Capture the cell that displays the provided text and extract its (x, y) central coordinate. 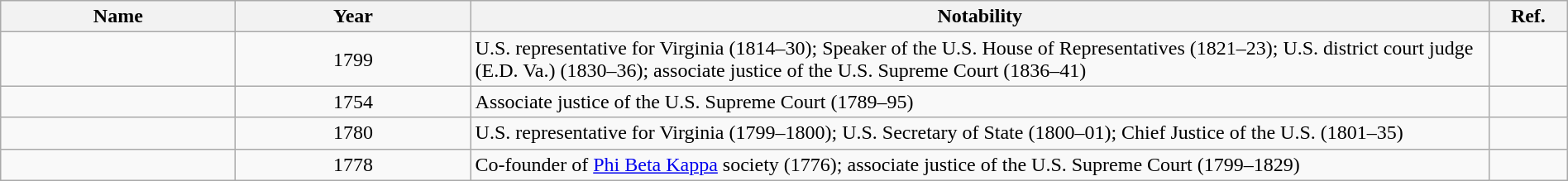
1780 (353, 133)
1754 (353, 102)
Ref. (1528, 17)
Name (118, 17)
Notability (979, 17)
1778 (353, 164)
Associate justice of the U.S. Supreme Court (1789–95) (979, 102)
Co-founder of Phi Beta Kappa society (1776); associate justice of the U.S. Supreme Court (1799–1829) (979, 164)
1799 (353, 60)
U.S. representative for Virginia (1799–1800); U.S. Secretary of State (1800–01); Chief Justice of the U.S. (1801–35) (979, 133)
Year (353, 17)
